Provide the [X, Y] coordinate of the cell's center where the given text is located.  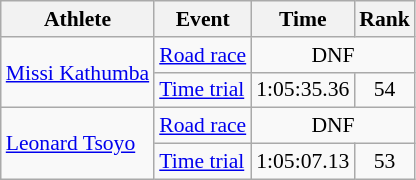
Athlete [78, 19]
53 [384, 162]
Rank [384, 19]
Leonard Tsoyo [78, 144]
1:05:35.36 [302, 90]
1:05:07.13 [302, 162]
Event [202, 19]
Time [302, 19]
Missi Kathumba [78, 72]
54 [384, 90]
